Provide the (X, Y) coordinate of the cell's center where the given text is located.  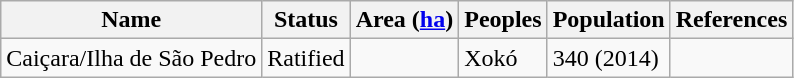
Status (306, 20)
Name (132, 20)
Area (ha) (404, 20)
References (732, 20)
Xokó (503, 58)
Ratified (306, 58)
Caiçara/Ilha de São Pedro (132, 58)
340 (2014) (608, 58)
Population (608, 20)
Peoples (503, 20)
